For the text-containing cell, return its midpoint in [X, Y] coordinate format. 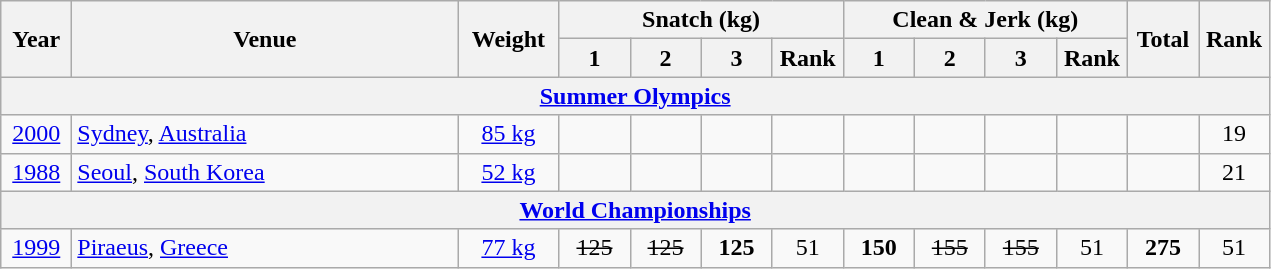
21 [1234, 172]
Piraeus, Greece [265, 248]
Seoul, South Korea [265, 172]
Year [36, 39]
Sydney, Australia [265, 134]
Weight [508, 39]
Summer Olympics [636, 96]
Total [1162, 39]
Snatch (kg) [701, 20]
85 kg [508, 134]
52 kg [508, 172]
2000 [36, 134]
1988 [36, 172]
19 [1234, 134]
150 [878, 248]
Clean & Jerk (kg) [985, 20]
1999 [36, 248]
Venue [265, 39]
275 [1162, 248]
77 kg [508, 248]
World Championships [636, 210]
